Capture the cell that displays the provided text and extract its (x, y) central coordinate. 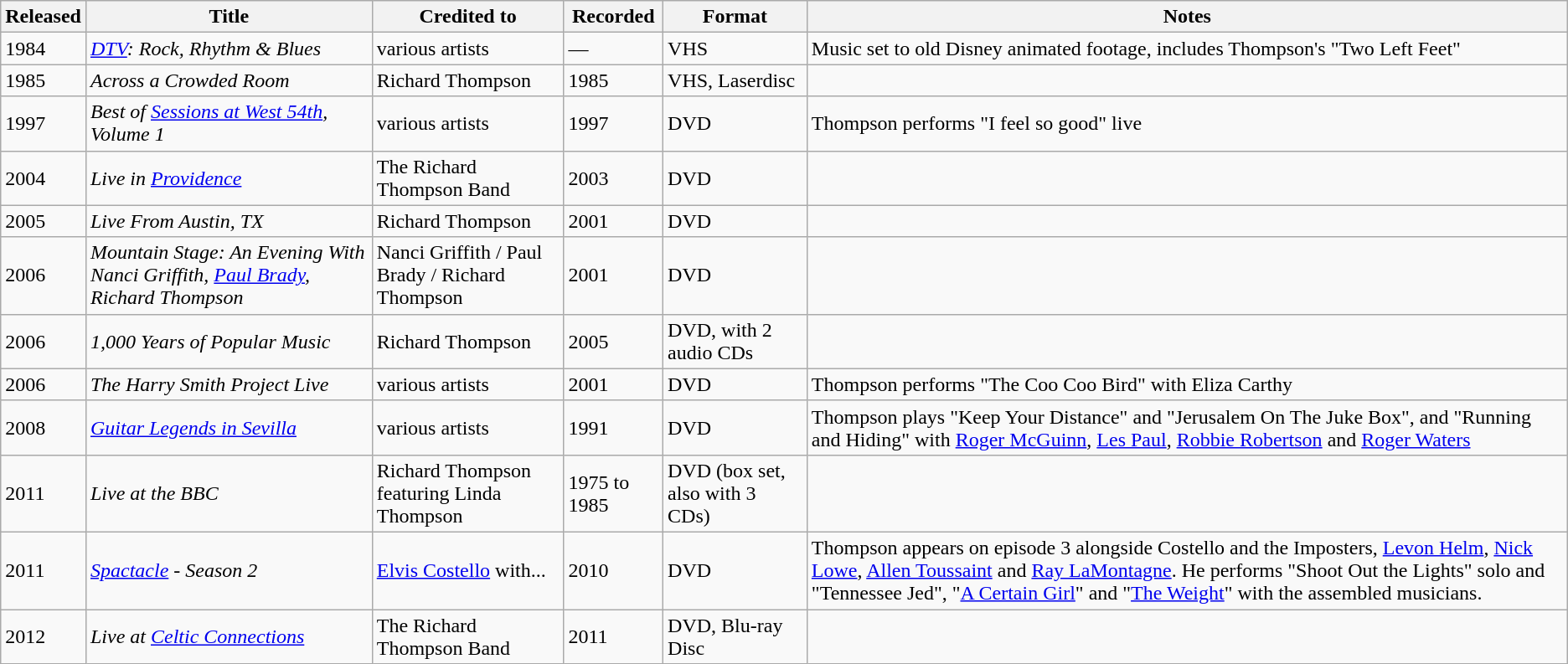
Thompson performs "I feel so good" live (1187, 124)
Richard Thompson featuring Linda Thompson (467, 493)
Best of Sessions at West 54th, Volume 1 (229, 124)
Notes (1187, 17)
The Harry Smith Project Live (229, 384)
2003 (613, 178)
Live in Providence (229, 178)
2012 (44, 636)
Format (735, 17)
2008 (44, 427)
2010 (613, 570)
2004 (44, 178)
Spactacle - Season 2 (229, 570)
1991 (613, 427)
VHS, Laserdisc (735, 80)
1,000 Years of Popular Music (229, 342)
Thompson performs "The Coo Coo Bird" with Eliza Carthy (1187, 384)
Credited to (467, 17)
Live at Celtic Connections (229, 636)
Live at the BBC (229, 493)
1984 (44, 49)
Title (229, 17)
Live From Austin, TX (229, 221)
Across a Crowded Room (229, 80)
Elvis Costello with... (467, 570)
DVD, with 2 audio CDs (735, 342)
DVD (box set, also with 3 CDs) (735, 493)
Music set to old Disney animated footage, includes Thompson's "Two Left Feet" (1187, 49)
Recorded (613, 17)
DVD, Blu-ray Disc (735, 636)
VHS (735, 49)
DTV: Rock, Rhythm & Blues (229, 49)
Released (44, 17)
1975 to 1985 (613, 493)
Guitar Legends in Sevilla (229, 427)
Mountain Stage: An Evening With Nanci Griffith, Paul Brady, Richard Thompson (229, 275)
Nanci Griffith / Paul Brady / Richard Thompson (467, 275)
— (613, 49)
